Detect which cell encompasses the target text, then output its (X, Y) center coordinate. 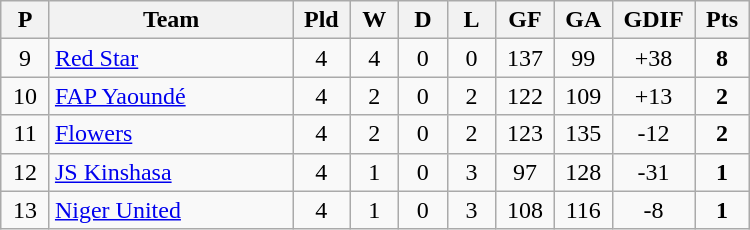
-31 (653, 172)
JS Kinshasa (170, 172)
D (424, 20)
12 (26, 172)
8 (722, 58)
+13 (653, 96)
109 (583, 96)
GA (583, 20)
Team (170, 20)
-8 (653, 210)
137 (525, 58)
Pld (322, 20)
-12 (653, 134)
P (26, 20)
W (374, 20)
GDIF (653, 20)
Flowers (170, 134)
97 (525, 172)
Red Star (170, 58)
13 (26, 210)
108 (525, 210)
Niger United (170, 210)
116 (583, 210)
135 (583, 134)
FAP Yaoundé (170, 96)
GF (525, 20)
123 (525, 134)
99 (583, 58)
11 (26, 134)
L (472, 20)
128 (583, 172)
122 (525, 96)
+38 (653, 58)
Pts (722, 20)
9 (26, 58)
10 (26, 96)
